Capture the cell that displays the provided text and extract its (x, y) central coordinate. 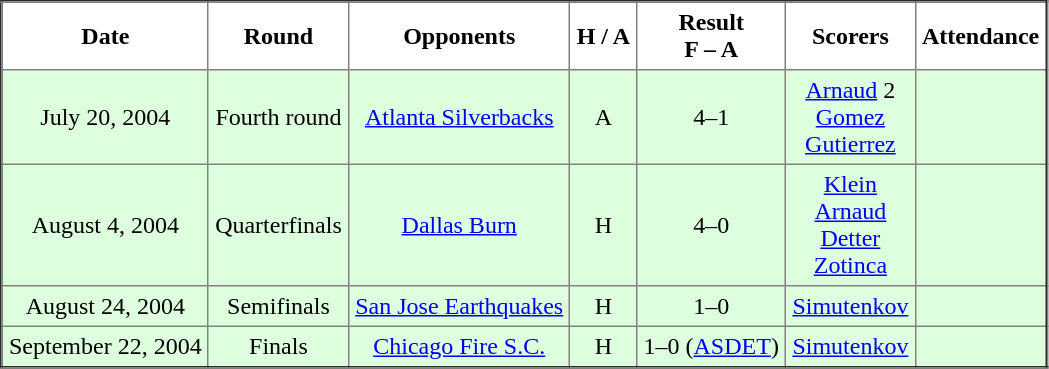
Arnaud 2 Gomez Gutierrez (851, 117)
Chicago Fire S.C. (458, 346)
A (604, 117)
Klein Arnaud Detter Zotinca (851, 225)
Attendance (981, 36)
September 22, 2004 (106, 346)
Quarterfinals (278, 225)
Finals (278, 346)
ResultF – A (712, 36)
San Jose Earthquakes (458, 306)
1–0 (ASDET) (712, 346)
Opponents (458, 36)
Scorers (851, 36)
Date (106, 36)
Atlanta Silverbacks (458, 117)
July 20, 2004 (106, 117)
Fourth round (278, 117)
H / A (604, 36)
August 24, 2004 (106, 306)
4–0 (712, 225)
Round (278, 36)
1–0 (712, 306)
Semifinals (278, 306)
Dallas Burn (458, 225)
August 4, 2004 (106, 225)
4–1 (712, 117)
